Identify which cell holds the provided text, then report its [X, Y] central coordinate. 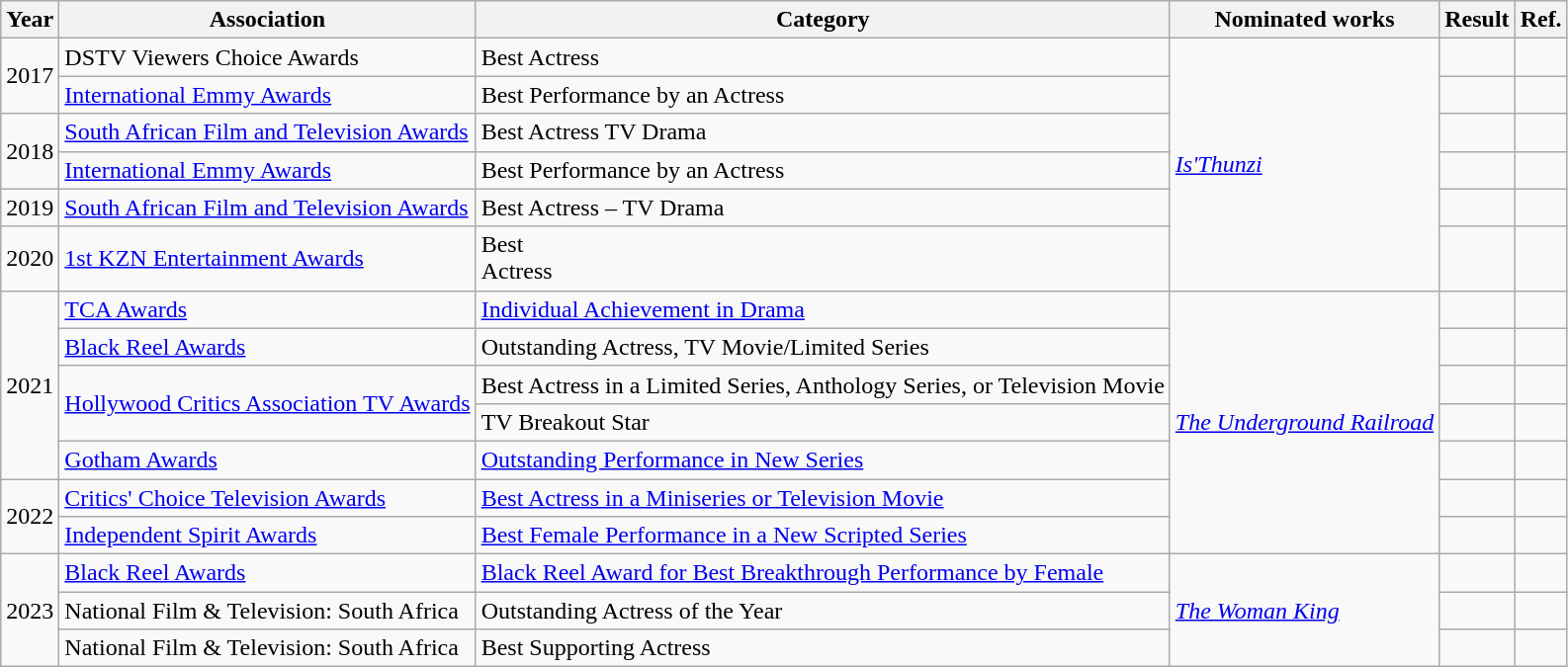
2023 [30, 611]
2017 [30, 76]
2018 [30, 151]
2020 [30, 259]
Individual Achievement in Drama [823, 309]
Is'Thunzi [1304, 164]
Best Actress [823, 57]
The Woman King [1304, 611]
BestActress [823, 259]
Association [267, 20]
Outstanding Actress, TV Movie/Limited Series [823, 347]
Best Actress in a Limited Series, Anthology Series, or Television Movie [823, 384]
Ref. [1540, 20]
The Underground Railroad [1304, 422]
Hollywood Critics Association TV Awards [267, 403]
Nominated works [1304, 20]
Independent Spirit Awards [267, 536]
Black Reel Award for Best Breakthrough Performance by Female [823, 573]
Critics' Choice Television Awards [267, 497]
Year [30, 20]
Best Actress in a Miniseries or Television Movie [823, 497]
TV Breakout Star [823, 422]
2021 [30, 384]
Gotham Awards [267, 459]
DSTV Viewers Choice Awards [267, 57]
2019 [30, 208]
Best Female Performance in a New Scripted Series [823, 536]
Best Supporting Actress [823, 648]
Category [823, 20]
TCA Awards [267, 309]
Best Actress – TV Drama [823, 208]
2022 [30, 516]
Outstanding Performance in New Series [823, 459]
Outstanding Actress of the Year [823, 611]
Best Actress TV Drama [823, 132]
Result [1477, 20]
1st KZN Entertainment Awards [267, 259]
